Scan for the cell matching the given text and deliver its (X, Y) coordinate at center. 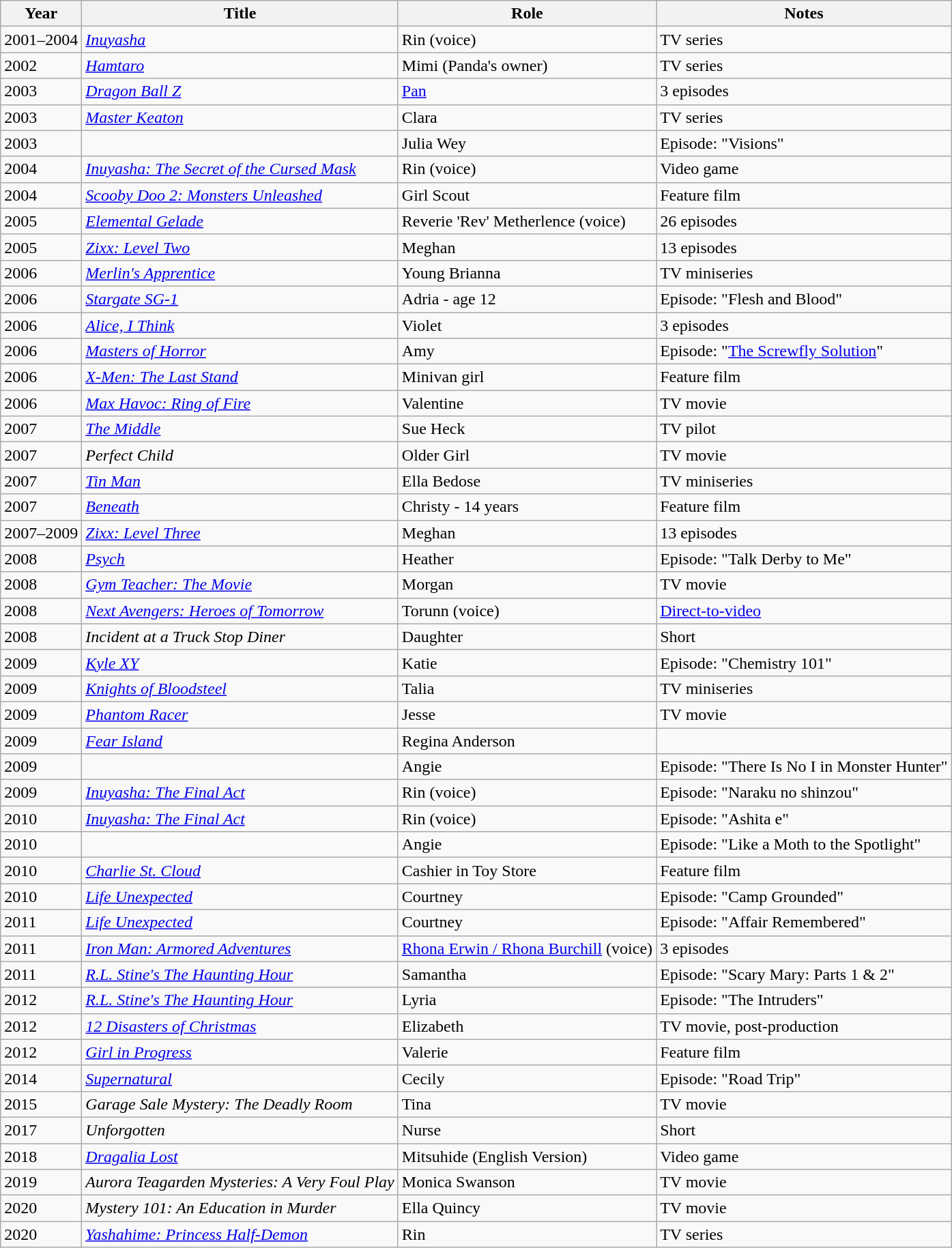
2014 (41, 1078)
2015 (41, 1104)
Minivan girl (527, 377)
The Middle (240, 429)
Mimi (Panda's owner) (527, 66)
Max Havoc: Ring of Fire (240, 403)
Incident at a Truck Stop Diner (240, 637)
Rhona Erwin / Rhona Burchill (voice) (527, 948)
Jesse (527, 714)
Daughter (527, 637)
Julia Wey (527, 143)
Episode: "Naraku no shinzou" (804, 793)
Ella Quincy (527, 1208)
26 episodes (804, 221)
Elizabeth (527, 1026)
Gym Teacher: The Movie (240, 585)
Episode: "Road Trip" (804, 1078)
Nurse (527, 1130)
Mitsuhide (English Version) (527, 1157)
Mystery 101: An Education in Murder (240, 1208)
Torunn (voice) (527, 611)
Stargate SG-1 (240, 299)
Episode: "Visions" (804, 143)
Zixx: Level Two (240, 247)
Sue Heck (527, 429)
Master Keaton (240, 117)
Lyria (527, 1000)
Regina Anderson (527, 740)
Episode: "Scary Mary: Parts 1 & 2" (804, 974)
Older Girl (527, 455)
Amy (527, 351)
Direct-to-video (804, 611)
Merlin's Apprentice (240, 273)
Katie (527, 663)
TV movie, post-production (804, 1026)
Charlie St. Cloud (240, 871)
Year (41, 14)
Valerie (527, 1052)
2007–2009 (41, 533)
Dragon Ball Z (240, 91)
Valentine (527, 403)
Episode: "Talk Derby to Me" (804, 559)
Pan (527, 91)
Adria - age 12 (527, 299)
Hamtaro (240, 66)
Episode: "Like a Moth to the Spotlight" (804, 845)
Violet (527, 325)
X-Men: The Last Stand (240, 377)
Knights of Bloodsteel (240, 688)
Episode: "The Screwfly Solution" (804, 351)
Tin Man (240, 481)
Episode: "Camp Grounded" (804, 897)
Tina (527, 1104)
Supernatural (240, 1078)
Unforgotten (240, 1130)
2018 (41, 1157)
12 Disasters of Christmas (240, 1026)
Role (527, 14)
Cecily (527, 1078)
Episode: "Affair Remembered" (804, 923)
TV pilot (804, 429)
Title (240, 14)
Inuyasha: The Secret of the Cursed Mask (240, 169)
2017 (41, 1130)
Beneath (240, 507)
Talia (527, 688)
Girl Scout (527, 195)
Phantom Racer (240, 714)
Dragalia Lost (240, 1157)
Young Brianna (527, 273)
Perfect Child (240, 455)
Masters of Horror (240, 351)
Notes (804, 14)
Cashier in Toy Store (527, 871)
Next Avengers: Heroes of Tomorrow (240, 611)
Alice, I Think (240, 325)
2001–2004 (41, 40)
Samantha (527, 974)
Rin (527, 1234)
Scooby Doo 2: Monsters Unleashed (240, 195)
Reverie 'Rev' Metherlence (voice) (527, 221)
Episode: "The Intruders" (804, 1000)
Monica Swanson (527, 1182)
2019 (41, 1182)
Episode: "There Is No I in Monster Hunter" (804, 767)
Ella Bedose (527, 481)
Iron Man: Armored Adventures (240, 948)
Psych (240, 559)
Fear Island (240, 740)
Morgan (527, 585)
2002 (41, 66)
Kyle XY (240, 663)
Garage Sale Mystery: The Deadly Room (240, 1104)
Episode: "Ashita e" (804, 819)
Episode: "Chemistry 101" (804, 663)
Aurora Teagarden Mysteries: A Very Foul Play (240, 1182)
Girl in Progress (240, 1052)
Clara (527, 117)
Yashahime: Princess Half-Demon (240, 1234)
Christy - 14 years (527, 507)
Heather (527, 559)
Inuyasha (240, 40)
Elemental Gelade (240, 221)
Zixx: Level Three (240, 533)
Episode: "Flesh and Blood" (804, 299)
